Identify which cell holds the provided text, then report its [x, y] central coordinate. 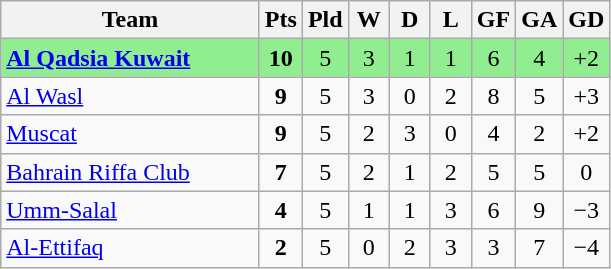
GD [586, 20]
GA [540, 20]
8 [493, 96]
−3 [586, 210]
GF [493, 20]
L [450, 20]
Pts [280, 20]
W [368, 20]
Al Wasl [130, 96]
Muscat [130, 134]
D [410, 20]
Al Qadsia Kuwait [130, 58]
Umm-Salal [130, 210]
Bahrain Riffa Club [130, 172]
10 [280, 58]
Pld [325, 20]
+3 [586, 96]
Team [130, 20]
−4 [586, 248]
Al-Ettifaq [130, 248]
